Determine the (X, Y) coordinate at the center of the cell enclosing the given text.  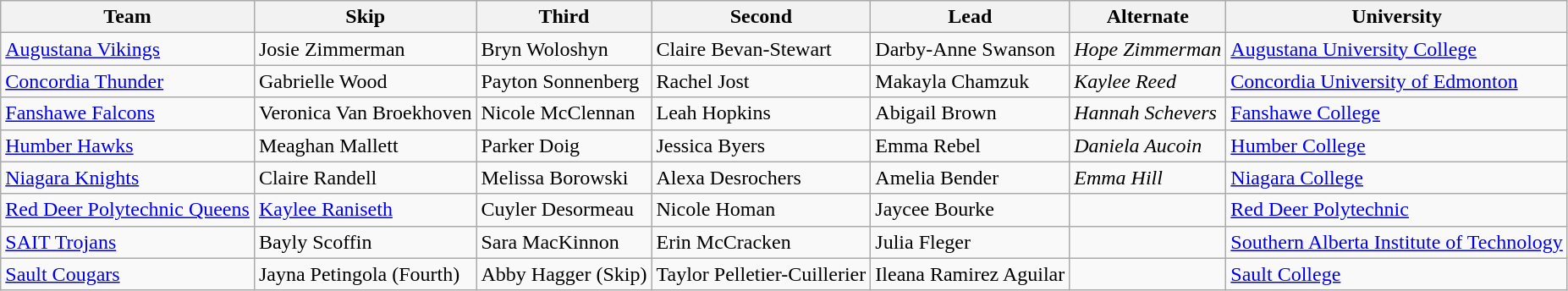
Second (762, 17)
Parker Doig (564, 145)
Amelia Bender (970, 178)
Hope Zimmerman (1147, 49)
Ileana Ramirez Aguilar (970, 274)
Red Deer Polytechnic Queens (128, 210)
Fanshawe College (1397, 113)
Lead (970, 17)
University (1397, 17)
Skip (366, 17)
Meaghan Mallett (366, 145)
Bayly Scoffin (366, 242)
Red Deer Polytechnic (1397, 210)
Augustana Vikings (128, 49)
Erin McCracken (762, 242)
Daniela Aucoin (1147, 145)
Fanshawe Falcons (128, 113)
Veronica Van Broekhoven (366, 113)
Southern Alberta Institute of Technology (1397, 242)
Rachel Jost (762, 81)
Emma Hill (1147, 178)
Third (564, 17)
Concordia Thunder (128, 81)
Kaylee Raniseth (366, 210)
Claire Bevan-Stewart (762, 49)
Nicole Homan (762, 210)
Taylor Pelletier-Cuillerier (762, 274)
Sault Cougars (128, 274)
Julia Fleger (970, 242)
Sara MacKinnon (564, 242)
Concordia University of Edmonton (1397, 81)
Claire Randell (366, 178)
Gabrielle Wood (366, 81)
Bryn Woloshyn (564, 49)
Humber College (1397, 145)
Jaycee Bourke (970, 210)
Team (128, 17)
SAIT Trojans (128, 242)
Niagara College (1397, 178)
Alexa Desrochers (762, 178)
Nicole McClennan (564, 113)
Alternate (1147, 17)
Darby-Anne Swanson (970, 49)
Humber Hawks (128, 145)
Abigail Brown (970, 113)
Makayla Chamzuk (970, 81)
Hannah Schevers (1147, 113)
Augustana University College (1397, 49)
Emma Rebel (970, 145)
Leah Hopkins (762, 113)
Jessica Byers (762, 145)
Abby Hagger (Skip) (564, 274)
Melissa Borowski (564, 178)
Cuyler Desormeau (564, 210)
Jayna Petingola (Fourth) (366, 274)
Kaylee Reed (1147, 81)
Payton Sonnenberg (564, 81)
Niagara Knights (128, 178)
Josie Zimmerman (366, 49)
Sault College (1397, 274)
